Return [x, y] of the center of cell containing provided text 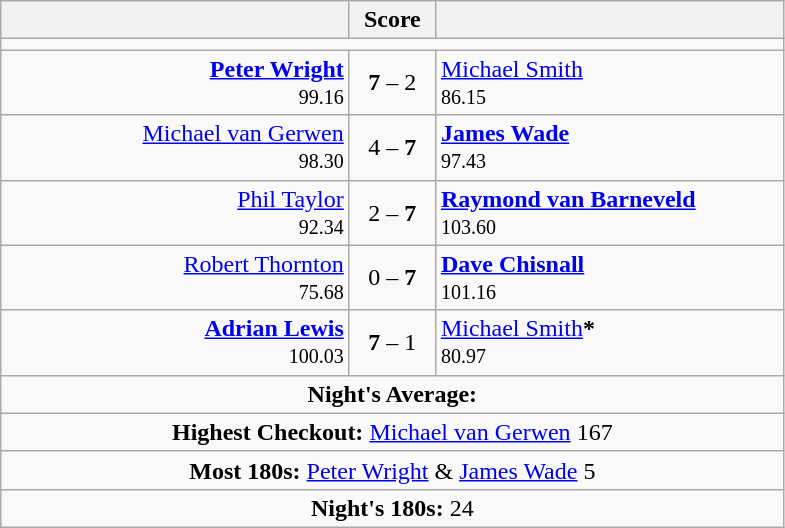
Raymond van Barneveld 103.60 [610, 212]
Adrian Lewis 100.03 [176, 342]
Night's Average: [392, 394]
Dave Chisnall 101.16 [610, 278]
2 – 7 [392, 212]
7 – 2 [392, 82]
0 – 7 [392, 278]
James Wade 97.43 [610, 148]
Highest Checkout: Michael van Gerwen 167 [392, 432]
4 – 7 [392, 148]
Most 180s: Peter Wright & James Wade 5 [392, 470]
Score [392, 20]
Michael Smith 86.15 [610, 82]
Night's 180s: 24 [392, 508]
Michael Smith* 80.97 [610, 342]
7 – 1 [392, 342]
Peter Wright 99.16 [176, 82]
Robert Thornton 75.68 [176, 278]
Phil Taylor 92.34 [176, 212]
Michael van Gerwen 98.30 [176, 148]
